Find where the given text appears and provide that cell's center as (x, y) coordinate. 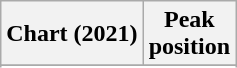
Chart (2021) (72, 34)
Peakposition (189, 34)
